For the text-containing cell, return its midpoint in (X, Y) coordinate format. 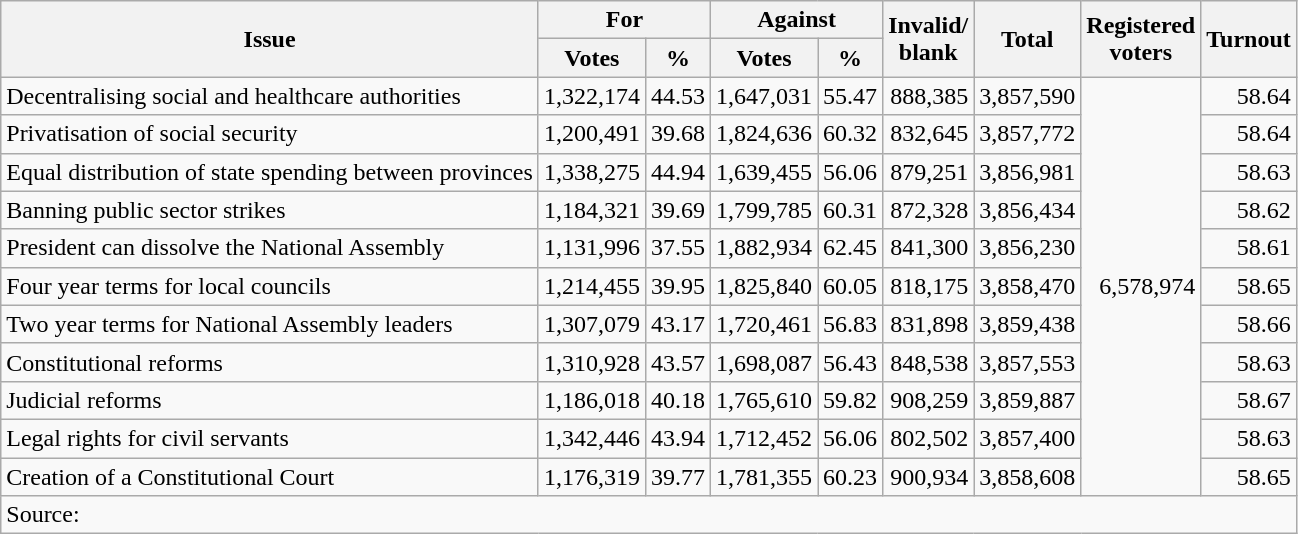
44.94 (678, 172)
1,825,840 (764, 286)
Equal distribution of state spending between provinces (270, 172)
3,856,981 (1028, 172)
60.23 (850, 477)
58.62 (1249, 210)
3,857,400 (1028, 438)
1,131,996 (592, 248)
39.68 (678, 134)
3,858,608 (1028, 477)
1,698,087 (764, 362)
1,310,928 (592, 362)
1,322,174 (592, 96)
60.31 (850, 210)
Against (796, 20)
58.61 (1249, 248)
Source: (649, 515)
908,259 (928, 400)
62.45 (850, 248)
56.43 (850, 362)
Constitutional reforms (270, 362)
39.69 (678, 210)
818,175 (928, 286)
802,502 (928, 438)
1,200,491 (592, 134)
1,824,636 (764, 134)
Creation of a Constitutional Court (270, 477)
1,176,319 (592, 477)
Judicial reforms (270, 400)
Privatisation of social security (270, 134)
3,857,553 (1028, 362)
1,342,446 (592, 438)
43.94 (678, 438)
44.53 (678, 96)
59.82 (850, 400)
43.17 (678, 324)
Invalid/blank (928, 39)
43.57 (678, 362)
Banning public sector strikes (270, 210)
848,538 (928, 362)
888,385 (928, 96)
3,857,772 (1028, 134)
60.05 (850, 286)
879,251 (928, 172)
For (624, 20)
39.77 (678, 477)
3,859,438 (1028, 324)
58.66 (1249, 324)
832,645 (928, 134)
Issue (270, 39)
1,799,785 (764, 210)
841,300 (928, 248)
Turnout (1249, 39)
1,765,610 (764, 400)
3,856,230 (1028, 248)
60.32 (850, 134)
831,898 (928, 324)
Total (1028, 39)
6,578,974 (1141, 286)
3,857,590 (1028, 96)
56.83 (850, 324)
872,328 (928, 210)
1,639,455 (764, 172)
39.95 (678, 286)
1,720,461 (764, 324)
3,856,434 (1028, 210)
Legal rights for civil servants (270, 438)
55.47 (850, 96)
3,859,887 (1028, 400)
1,712,452 (764, 438)
Registeredvoters (1141, 39)
58.67 (1249, 400)
37.55 (678, 248)
Decentralising social and healthcare authorities (270, 96)
900,934 (928, 477)
3,858,470 (1028, 286)
1,882,934 (764, 248)
1,307,079 (592, 324)
Four year terms for local councils (270, 286)
1,184,321 (592, 210)
President can dissolve the National Assembly (270, 248)
1,647,031 (764, 96)
1,186,018 (592, 400)
40.18 (678, 400)
Two year terms for National Assembly leaders (270, 324)
1,214,455 (592, 286)
1,338,275 (592, 172)
1,781,355 (764, 477)
